Locate the cell with the specified text and output its (X, Y) center coordinate. 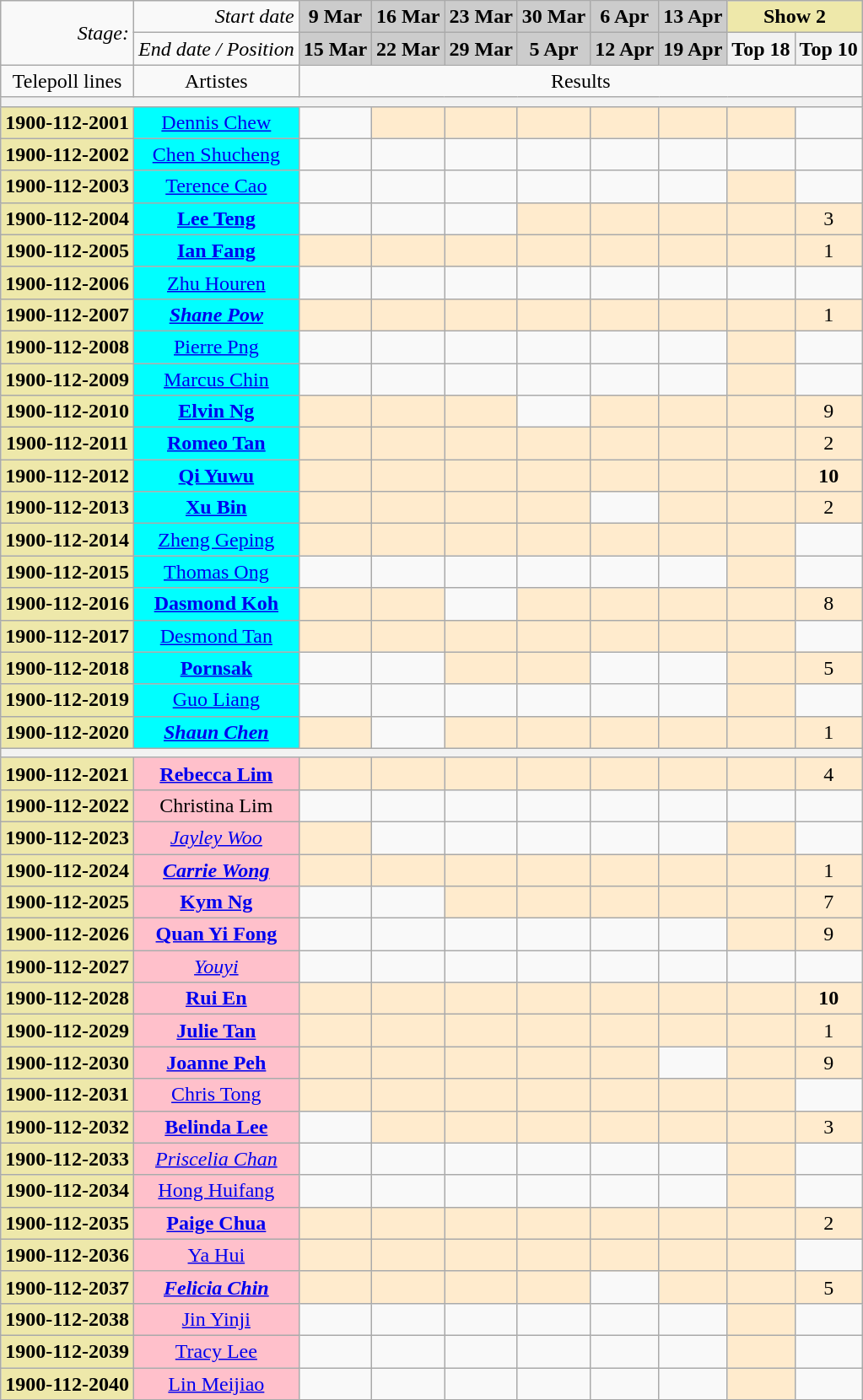
29 Mar (481, 49)
Carrie Wong (216, 870)
Julie Tan (216, 1031)
Dasmond Koh (216, 604)
1900-112-2025 (67, 902)
Belinda Lee (216, 1127)
Romeo Tan (216, 444)
1900-112-2003 (67, 186)
1900-112-2001 (67, 122)
Artistes (216, 81)
1900-112-2027 (67, 967)
Christina Lim (216, 805)
Zhu Houren (216, 283)
Jin Yinji (216, 1319)
Rui En (216, 999)
Start date (216, 17)
Lin Meijiao (216, 1384)
1900-112-2010 (67, 412)
Thomas Ong (216, 572)
7 (828, 902)
1900-112-2017 (67, 636)
1900-112-2009 (67, 379)
Youyi (216, 967)
Desmond Tan (216, 636)
1900-112-2008 (67, 347)
5 Apr (553, 49)
1900-112-2007 (67, 315)
Terence Cao (216, 186)
Top 18 (761, 49)
1900-112-2039 (67, 1351)
Chen Shucheng (216, 154)
6 Apr (624, 17)
Chris Tong (216, 1095)
1900-112-2014 (67, 540)
1900-112-2024 (67, 870)
End date / Position (216, 49)
Lee Teng (216, 218)
8 (828, 604)
9 Mar (335, 17)
Joanne Peh (216, 1063)
1900-112-2037 (67, 1287)
Show 2 (795, 17)
1900-112-2022 (67, 805)
Hong Huifang (216, 1191)
Stage: (67, 33)
1900-112-2031 (67, 1095)
4 (828, 773)
1900-112-2040 (67, 1384)
1900-112-2026 (67, 934)
1900-112-2019 (67, 700)
Elvin Ng (216, 412)
1900-112-2033 (67, 1159)
Ya Hui (216, 1255)
1900-112-2018 (67, 668)
Shaun Chen (216, 732)
1900-112-2011 (67, 444)
Zheng Geping (216, 540)
1900-112-2032 (67, 1127)
30 Mar (553, 17)
Rebecca Lim (216, 773)
Telepoll lines (67, 81)
23 Mar (481, 17)
1900-112-2021 (67, 773)
1900-112-2036 (67, 1255)
Quan Yi Fong (216, 934)
Ian Fang (216, 250)
1900-112-2016 (67, 604)
1900-112-2013 (67, 508)
1900-112-2028 (67, 999)
Top 10 (828, 49)
1900-112-2020 (67, 732)
13 Apr (693, 17)
1900-112-2023 (67, 837)
1900-112-2034 (67, 1191)
Qi Yuwu (216, 476)
Priscelia Chan (216, 1159)
Tracy Lee (216, 1351)
1900-112-2004 (67, 218)
Pornsak (216, 668)
Dennis Chew (216, 122)
Marcus Chin (216, 379)
1900-112-2029 (67, 1031)
1900-112-2035 (67, 1223)
19 Apr (693, 49)
1900-112-2006 (67, 283)
16 Mar (408, 17)
15 Mar (335, 49)
1900-112-2038 (67, 1319)
Kym Ng (216, 902)
12 Apr (624, 49)
Felicia Chin (216, 1287)
Guo Liang (216, 700)
Jayley Woo (216, 837)
1900-112-2002 (67, 154)
1900-112-2012 (67, 476)
Paige Chua (216, 1223)
Xu Bin (216, 508)
1900-112-2005 (67, 250)
1900-112-2015 (67, 572)
Results (580, 81)
Shane Pow (216, 315)
22 Mar (408, 49)
1900-112-2030 (67, 1063)
Pierre Png (216, 347)
